Provide the (x, y) coordinate of the cell's center where the given text is located.  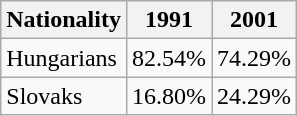
Hungarians (64, 58)
82.54% (168, 58)
Nationality (64, 20)
Slovaks (64, 96)
1991 (168, 20)
16.80% (168, 96)
2001 (254, 20)
24.29% (254, 96)
74.29% (254, 58)
